For the text-containing cell, return its midpoint in [X, Y] coordinate format. 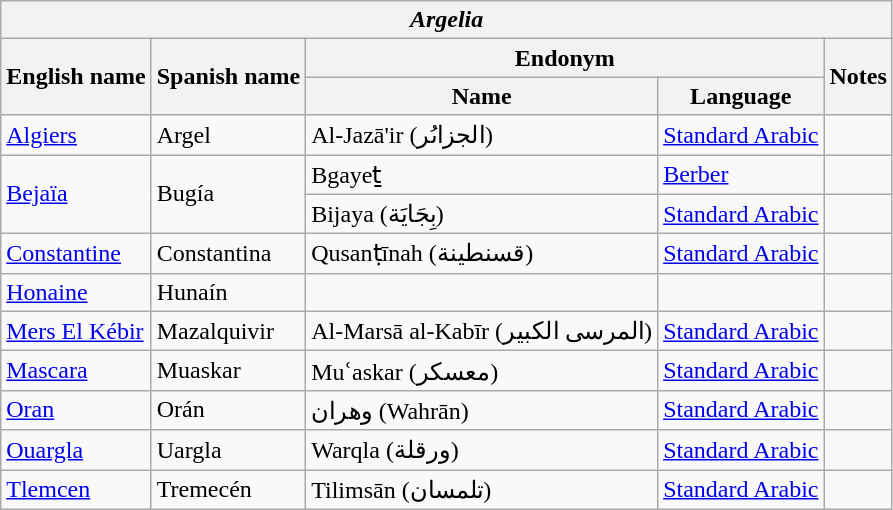
Honaine [76, 292]
Mers El Kébir [76, 331]
Mascara [76, 371]
Ouargla [76, 450]
Bijaya (بِجَايَة) [482, 214]
Bejaïa [76, 194]
Uargla [228, 450]
Orán [228, 410]
Language [741, 96]
Bgayeṯ [482, 174]
Notes [858, 77]
Algiers [76, 135]
Al-Marsā al-Kabīr (المرسى الكبير) [482, 331]
Tilimsān (تلمسان) [482, 490]
Al-Jazā'ir (الجزاٮُر) [482, 135]
Argelia [447, 20]
Tlemcen [76, 490]
Tremecén [228, 490]
Hunaín [228, 292]
Qusanṭīnah (قسنطينة) [482, 254]
Bugía [228, 194]
Warqla (ورقلة) [482, 450]
Endonym [565, 58]
Constantina [228, 254]
Name [482, 96]
Oran [76, 410]
Spanish name [228, 77]
Constantine [76, 254]
وهران‎ (Wahrān) [482, 410]
English name [76, 77]
Mazalquivir [228, 331]
Argel [228, 135]
Berber [741, 174]
Muʿaskar (معسكر) [482, 371]
Muaskar [228, 371]
